Extract the (x, y) coordinate from the center of the cell holding the provided text.  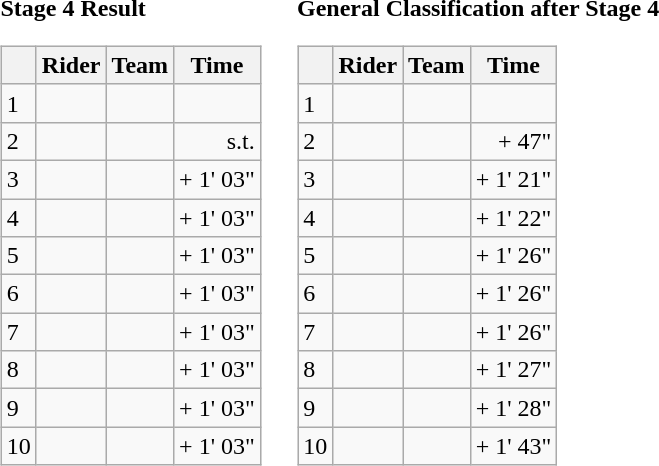
+ 1' 22" (514, 217)
s.t. (218, 141)
+ 1' 21" (514, 179)
+ 47" (514, 141)
+ 1' 28" (514, 408)
+ 1' 27" (514, 370)
+ 1' 43" (514, 446)
